Output the [X, Y] coordinate of the center of the cell containing the given text.  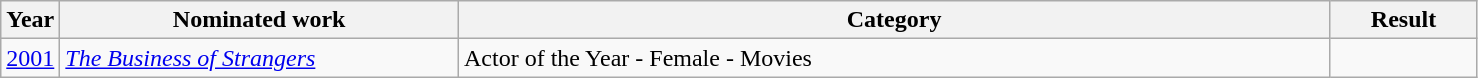
Year [30, 20]
Result [1404, 20]
The Business of Strangers [260, 58]
2001 [30, 58]
Nominated work [260, 20]
Actor of the Year - Female - Movies [894, 58]
Category [894, 20]
